From the cell containing the given text, extract its center point as [X, Y] coordinate. 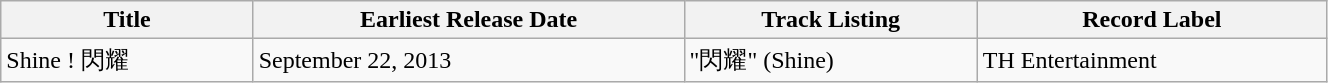
Track Listing [830, 20]
Shine ! 閃耀 [127, 60]
Title [127, 20]
Earliest Release Date [468, 20]
"閃耀" (Shine) [830, 60]
September 22, 2013 [468, 60]
TH Entertainment [1152, 60]
Record Label [1152, 20]
